Provide the (x, y) coordinate of the cell's center where the given text is located.  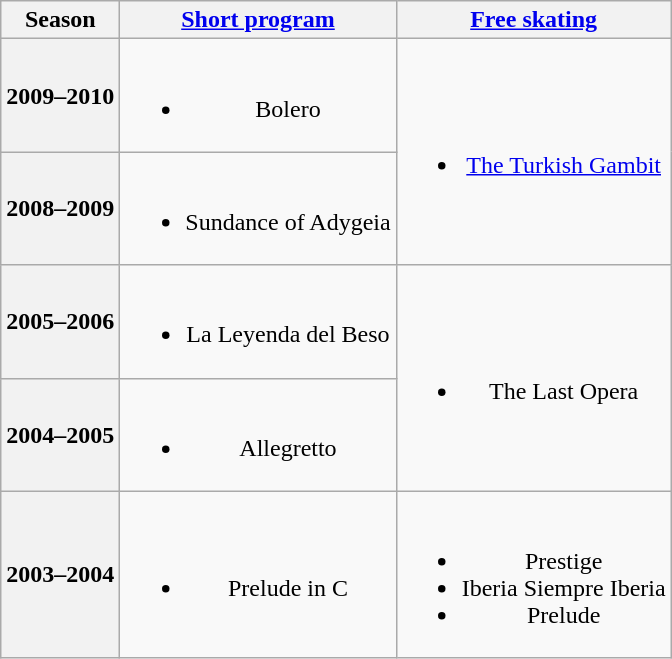
2009–2010 (60, 96)
The Last Opera (534, 378)
Sundance of Adygeia (258, 208)
2004–2005 (60, 434)
La Leyenda del Beso (258, 322)
Allegretto (258, 434)
2003–2004 (60, 574)
Bolero (258, 96)
Prelude in C (258, 574)
Short program (258, 20)
2005–2006 (60, 322)
Season (60, 20)
Free skating (534, 20)
PrestigeIberia Siempre IberiaPrelude (534, 574)
2008–2009 (60, 208)
The Turkish Gambit (534, 152)
